Provide the [X, Y] coordinate of the cell's center where the given text is located.  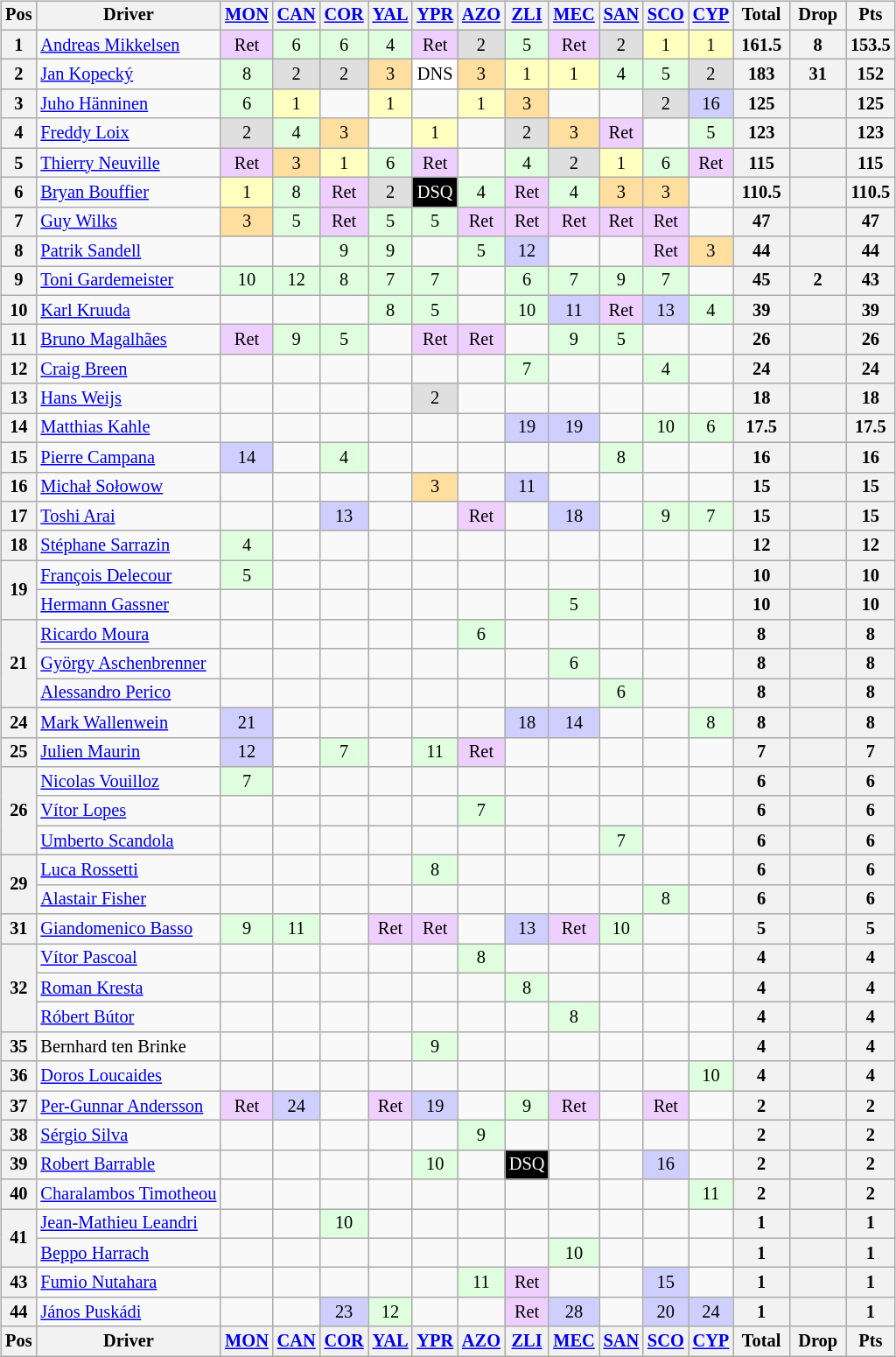
32 [18, 988]
Fumio Nutahara [128, 1283]
17 [18, 517]
36 [18, 1076]
41 [18, 1238]
Matthias Kahle [128, 428]
Bruno Magalhães [128, 340]
Robert Barrable [128, 1164]
Hans Weijs [128, 398]
Beppo Harrach [128, 1253]
Patrik Sandell [128, 251]
Vítor Lopes [128, 811]
Róbert Bútor [128, 1017]
Bryan Bouffier [128, 193]
Doros Loucaides [128, 1076]
Roman Kresta [128, 988]
Pierre Campana [128, 457]
23 [345, 1312]
45 [761, 281]
20 [666, 1312]
Michał Sołowow [128, 487]
Vítor Pascoal [128, 959]
Julien Maurin [128, 752]
Jean-Mathieu Leandri [128, 1224]
153.5 [871, 45]
Hermann Gassner [128, 605]
János Puskádi [128, 1312]
Toshi Arai [128, 517]
Nicolas Vouilloz [128, 782]
François Delecour [128, 575]
Thierry Neuville [128, 163]
Andreas Mikkelsen [128, 45]
40 [18, 1194]
28 [574, 1312]
25 [18, 752]
Luca Rossetti [128, 870]
Per-Gunnar Andersson [128, 1106]
Alastair Fisher [128, 899]
Giandomenico Basso [128, 929]
37 [18, 1106]
Umberto Scandola [128, 840]
Freddy Loix [128, 133]
DNS [435, 74]
Mark Wallenwein [128, 722]
Craig Breen [128, 369]
Alessandro Perico [128, 693]
Bernhard ten Brinke [128, 1047]
29 [18, 884]
161.5 [761, 45]
Toni Gardemeister [128, 281]
38 [18, 1136]
Guy Wilks [128, 221]
152 [871, 74]
Karl Kruuda [128, 310]
Jan Kopecký [128, 74]
35 [18, 1047]
Ricardo Moura [128, 634]
György Aschenbrenner [128, 664]
Sérgio Silva [128, 1136]
Stéphane Sarrazin [128, 545]
183 [761, 74]
Charalambos Timotheou [128, 1194]
Juho Hänninen [128, 104]
